Find where the given text appears and provide that cell's center as (X, Y) coordinate. 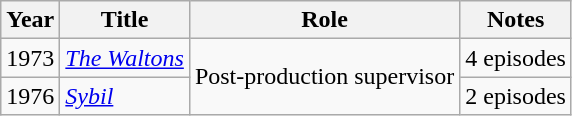
2 episodes (516, 96)
Post-production supervisor (324, 77)
Role (324, 20)
Title (125, 20)
The Waltons (125, 58)
1973 (30, 58)
4 episodes (516, 58)
Year (30, 20)
Sybil (125, 96)
Notes (516, 20)
1976 (30, 96)
